Locate the cell with the specified text and output its [x, y] center coordinate. 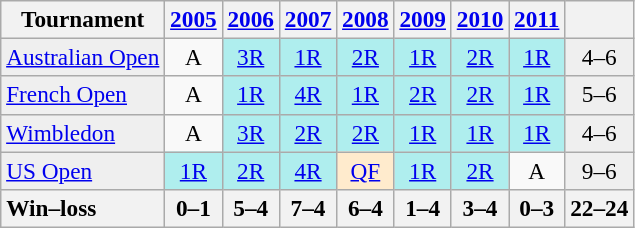
2009 [422, 19]
2006 [250, 19]
Wimbledon [83, 133]
QF [366, 170]
6–4 [366, 208]
2008 [366, 19]
Win–loss [83, 208]
9–6 [600, 170]
2005 [194, 19]
22–24 [600, 208]
5–4 [250, 208]
7–4 [308, 208]
US Open [83, 170]
2011 [537, 19]
0–3 [537, 208]
2010 [480, 19]
French Open [83, 95]
0–1 [194, 208]
1–4 [422, 208]
2007 [308, 19]
Tournament [83, 19]
Australian Open [83, 57]
5–6 [600, 95]
3–4 [480, 208]
